Scan for the cell matching the given text and deliver its [X, Y] coordinate at center. 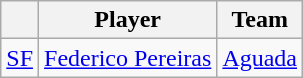
Aguada [260, 58]
Team [260, 20]
Federico Pereiras [128, 58]
Player [128, 20]
SF [20, 58]
